Return the (X, Y) coordinate for the center point of the cell that contains the specified text.  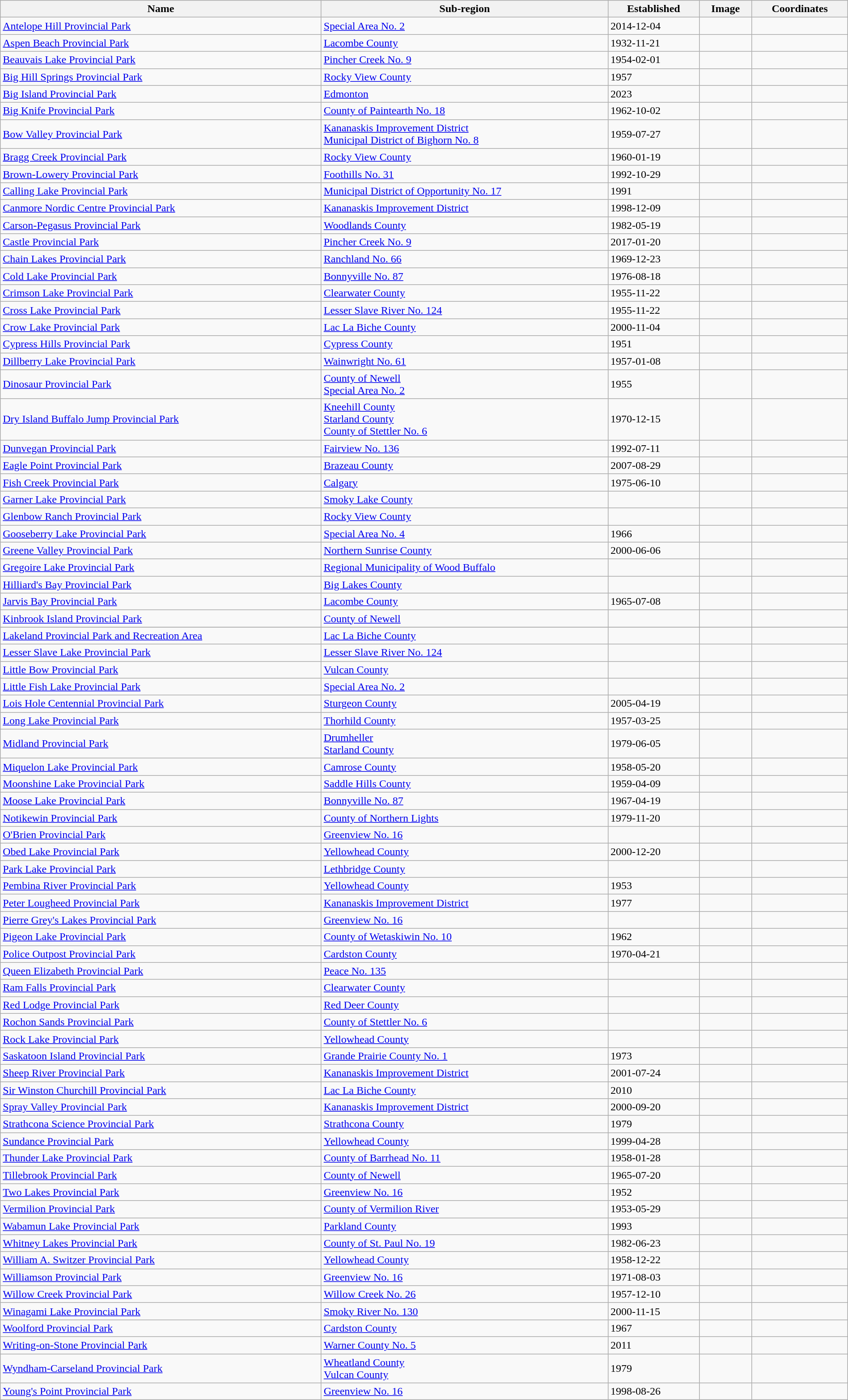
County of Barrhead No. 11 (464, 1158)
Calgary (464, 482)
Sheep River Provincial Park (161, 1073)
2017-01-20 (653, 242)
Queen Elizabeth Provincial Park (161, 971)
Young's Point Provincial Park (161, 1392)
Dry Island Buffalo Jump Provincial Park (161, 419)
Pembina River Provincial Park (161, 886)
Camrose County (464, 767)
1970-12-15 (653, 419)
1965-07-20 (653, 1175)
Vulcan County (464, 670)
1973 (653, 1056)
1951 (653, 344)
County of NewellSpecial Area No. 2 (464, 384)
2007-08-29 (653, 465)
2010 (653, 1090)
Sir Winston Churchill Provincial Park (161, 1090)
Image (725, 9)
2001-07-24 (653, 1073)
Cold Lake Provincial Park (161, 276)
2000-09-20 (653, 1107)
1962-10-02 (653, 111)
1959-07-27 (653, 134)
1958-05-20 (653, 767)
Coordinates (800, 9)
1998-12-09 (653, 208)
1979-11-20 (653, 818)
1957-01-08 (653, 361)
Warner County No. 5 (464, 1345)
Kinbrook Island Provincial Park (161, 619)
1998-08-26 (653, 1392)
Woolford Provincial Park (161, 1328)
1966 (653, 533)
Kananaskis Improvement DistrictMunicipal District of Bighorn No. 8 (464, 134)
Lois Hole Centennial Provincial Park (161, 704)
1967-04-19 (653, 801)
Gooseberry Lake Provincial Park (161, 533)
Bragg Creek Provincial Park (161, 157)
Thunder Lake Provincial Park (161, 1158)
Little Fish Lake Provincial Park (161, 687)
Regional Municipality of Wood Buffalo (464, 568)
1958-01-28 (653, 1158)
2000-11-04 (653, 327)
Special Area No. 4 (464, 533)
2000-11-15 (653, 1311)
O'Brien Provincial Park (161, 835)
Peter Lougheed Provincial Park (161, 903)
1993 (653, 1226)
County of Vermilion River (464, 1209)
Foothills No. 31 (464, 174)
Long Lake Provincial Park (161, 721)
Lethbridge County (464, 869)
1957 (653, 77)
Grande Prairie County No. 1 (464, 1056)
Beauvais Lake Provincial Park (161, 60)
Fish Creek Provincial Park (161, 482)
Miquelon Lake Provincial Park (161, 767)
Red Lodge Provincial Park (161, 1005)
Dinosaur Provincial Park (161, 384)
Garner Lake Provincial Park (161, 499)
Obed Lake Provincial Park (161, 852)
1953 (653, 886)
Jarvis Bay Provincial Park (161, 602)
1999-04-28 (653, 1141)
Canmore Nordic Centre Provincial Park (161, 208)
County of Wetaskiwin No. 10 (464, 937)
1962 (653, 937)
Big Knife Provincial Park (161, 111)
Chain Lakes Provincial Park (161, 259)
1959-04-09 (653, 784)
Calling Lake Provincial Park (161, 191)
Glenbow Ranch Provincial Park (161, 516)
Big Lakes County (464, 585)
Wheatland CountyVulcan County (464, 1368)
Strathcona County (464, 1124)
Strathcona Science Provincial Park (161, 1124)
1953-05-29 (653, 1209)
Lesser Slave Lake Provincial Park (161, 653)
Red Deer County (464, 1005)
Cypress County (464, 344)
1979-06-05 (653, 744)
Winagami Lake Provincial Park (161, 1311)
1977 (653, 903)
2011 (653, 1345)
Eagle Point Provincial Park (161, 465)
1969-12-23 (653, 259)
1954-02-01 (653, 60)
2023 (653, 94)
Castle Provincial Park (161, 242)
Greene Valley Provincial Park (161, 551)
DrumhellerStarland County (464, 744)
Municipal District of Opportunity No. 17 (464, 191)
Big Hill Springs Provincial Park (161, 77)
Saddle Hills County (464, 784)
1957-12-10 (653, 1294)
Ranchland No. 66 (464, 259)
1982-06-23 (653, 1243)
Hilliard's Bay Provincial Park (161, 585)
Sundance Provincial Park (161, 1141)
Pierre Grey's Lakes Provincial Park (161, 920)
Sub-region (464, 9)
Antelope Hill Provincial Park (161, 26)
Cross Lake Provincial Park (161, 310)
Lakeland Provincial Park and Recreation Area (161, 636)
2000-12-20 (653, 852)
2000-06-06 (653, 551)
Kneehill CountyStarland CountyCounty of Stettler No. 6 (464, 419)
County of Stettler No. 6 (464, 1022)
1992-07-11 (653, 448)
County of Northern Lights (464, 818)
Police Outpost Provincial Park (161, 954)
Moonshine Lake Provincial Park (161, 784)
1975-06-10 (653, 482)
Fairview No. 136 (464, 448)
Spray Valley Provincial Park (161, 1107)
Bow Valley Provincial Park (161, 134)
Two Lakes Provincial Park (161, 1192)
Peace No. 135 (464, 971)
Park Lake Provincial Park (161, 869)
1991 (653, 191)
Little Bow Provincial Park (161, 670)
Smoky Lake County (464, 499)
Carson-Pegasus Provincial Park (161, 225)
Willow Creek Provincial Park (161, 1294)
Cypress Hills Provincial Park (161, 344)
Smoky River No. 130 (464, 1311)
2014-12-04 (653, 26)
Woodlands County (464, 225)
Sturgeon County (464, 704)
Notikewin Provincial Park (161, 818)
County of St. Paul No. 19 (464, 1243)
Writing-on-Stone Provincial Park (161, 1345)
Willow Creek No. 26 (464, 1294)
Brown-Lowery Provincial Park (161, 174)
1957-03-25 (653, 721)
1976-08-18 (653, 276)
1967 (653, 1328)
Northern Sunrise County (464, 551)
Rochon Sands Provincial Park (161, 1022)
Gregoire Lake Provincial Park (161, 568)
County of Paintearth No. 18 (464, 111)
Big Island Provincial Park (161, 94)
Established (653, 9)
1955 (653, 384)
Crimson Lake Provincial Park (161, 293)
Whitney Lakes Provincial Park (161, 1243)
Tillebrook Provincial Park (161, 1175)
Vermilion Provincial Park (161, 1209)
William A. Switzer Provincial Park (161, 1260)
Pigeon Lake Provincial Park (161, 937)
Wyndham-Carseland Provincial Park (161, 1368)
Name (161, 9)
2005-04-19 (653, 704)
Edmonton (464, 94)
Saskatoon Island Provincial Park (161, 1056)
Brazeau County (464, 465)
1965-07-08 (653, 602)
1992-10-29 (653, 174)
Crow Lake Provincial Park (161, 327)
Dillberry Lake Provincial Park (161, 361)
Moose Lake Provincial Park (161, 801)
Midland Provincial Park (161, 744)
1960-01-19 (653, 157)
Wabamun Lake Provincial Park (161, 1226)
Ram Falls Provincial Park (161, 988)
1970-04-21 (653, 954)
1932-11-21 (653, 43)
Rock Lake Provincial Park (161, 1039)
1982-05-19 (653, 225)
Parkland County (464, 1226)
1952 (653, 1192)
Thorhild County (464, 721)
Wainwright No. 61 (464, 361)
Aspen Beach Provincial Park (161, 43)
Dunvegan Provincial Park (161, 448)
1958-12-22 (653, 1260)
1971-08-03 (653, 1277)
Williamson Provincial Park (161, 1277)
